Find where the given text appears and provide that cell's center as (X, Y) coordinate. 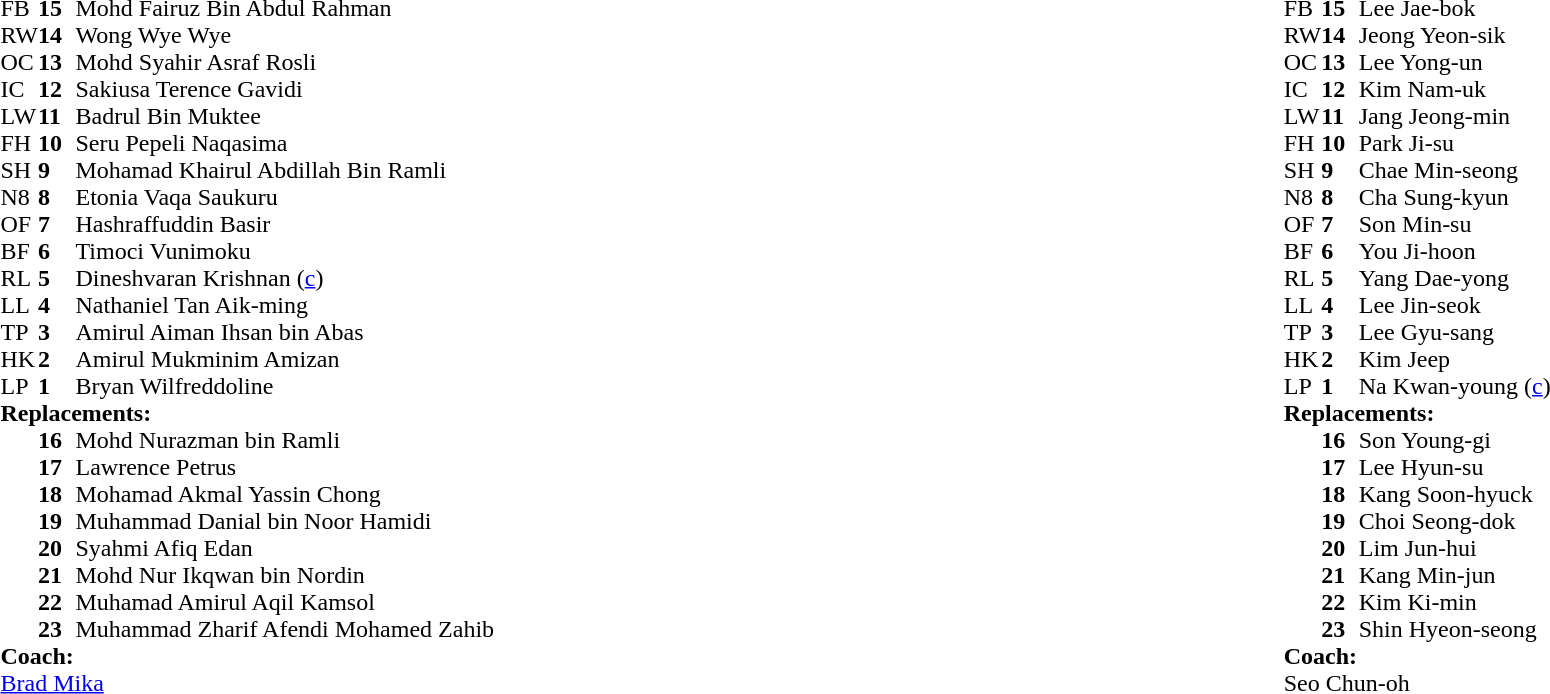
Muhamad Amirul Aqil Kamsol (286, 602)
Mohd Nur Ikqwan bin Nordin (286, 576)
Dineshvaran Krishnan (c) (286, 278)
Mohamad Khairul Abdillah Bin Ramli (286, 170)
Mohd Nurazman bin Ramli (286, 440)
Hashraffuddin Basir (286, 224)
Wong Wye Wye (286, 36)
Amirul Mukminim Amizan (286, 360)
Nathaniel Tan Aik-ming (286, 306)
Timoci Vunimoku (286, 252)
Mohd Syahir Asraf Rosli (286, 62)
Muhammad Zharif Afendi Mohamed Zahib (286, 630)
Coach: (247, 656)
Lawrence Petrus (286, 468)
Amirul Aiman Ihsan bin Abas (286, 332)
Muhammad Danial bin Noor Hamidi (286, 522)
Sakiusa Terence Gavidi (286, 90)
Bryan Wilfreddoline (286, 386)
Mohamad Akmal Yassin Chong (286, 494)
Syahmi Afiq Edan (286, 548)
Badrul Bin Muktee (286, 116)
Seru Pepeli Naqasima (286, 144)
Etonia Vaqa Saukuru (286, 198)
Replacements: (247, 414)
